Output the [x, y] coordinate of the center of the cell containing the given text.  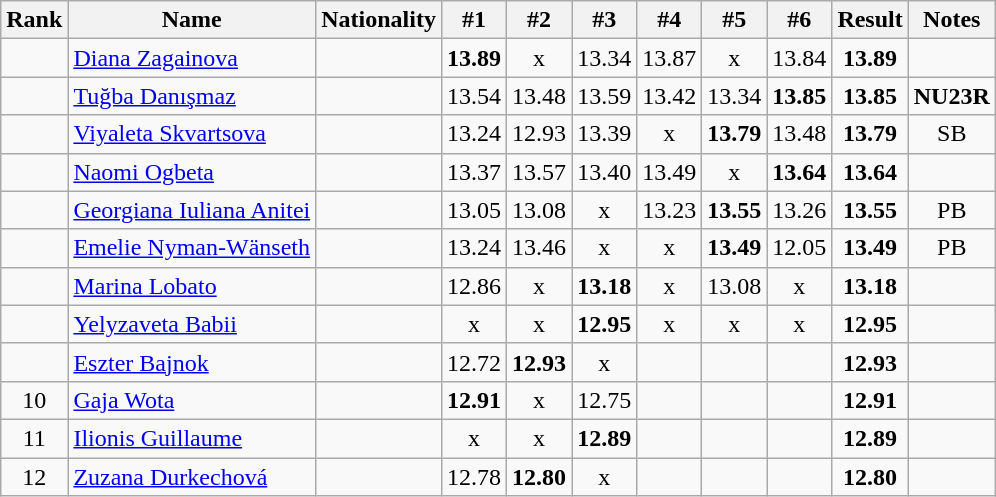
#5 [734, 20]
12 [34, 477]
#2 [540, 20]
Diana Zagainova [192, 58]
13.59 [604, 96]
13.05 [474, 210]
Emelie Nyman-Wänseth [192, 248]
13.87 [670, 58]
12.78 [474, 477]
10 [34, 400]
SB [952, 134]
13.26 [800, 210]
11 [34, 438]
Eszter Bajnok [192, 362]
Notes [952, 20]
12.75 [604, 400]
Gaja Wota [192, 400]
#4 [670, 20]
#3 [604, 20]
#6 [800, 20]
Result [870, 20]
13.57 [540, 172]
Viyaleta Skvartsova [192, 134]
Ilionis Guillaume [192, 438]
13.54 [474, 96]
13.39 [604, 134]
13.46 [540, 248]
Zuzana Durkechová [192, 477]
Georgiana Iuliana Anitei [192, 210]
Yelyzaveta Babii [192, 324]
13.40 [604, 172]
13.42 [670, 96]
Name [192, 20]
12.86 [474, 286]
12.05 [800, 248]
Tuğba Danışmaz [192, 96]
NU23R [952, 96]
12.72 [474, 362]
Nationality [379, 20]
13.37 [474, 172]
#1 [474, 20]
Rank [34, 20]
13.23 [670, 210]
Marina Lobato [192, 286]
Naomi Ogbeta [192, 172]
13.84 [800, 58]
